Locate the cell with the specified text and output its [x, y] center coordinate. 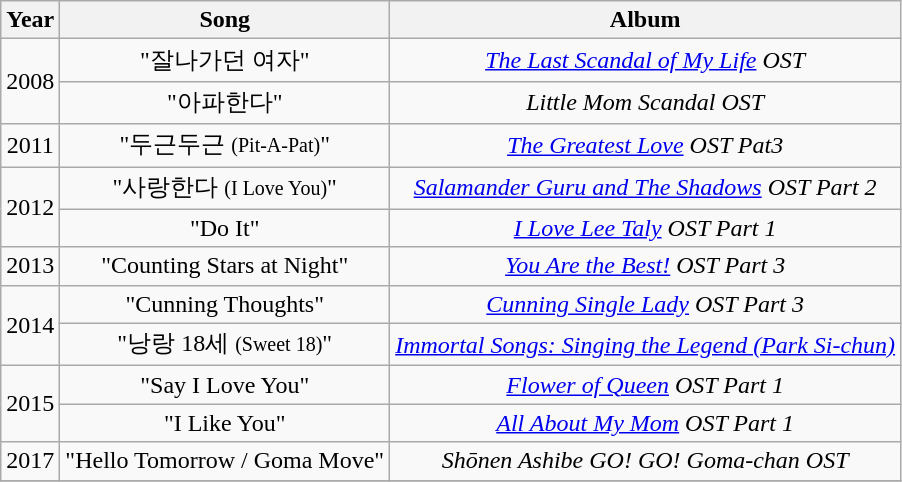
2012 [30, 206]
2014 [30, 326]
"사랑한다 (I Love You)" [225, 188]
Cunning Single Lady OST Part 3 [646, 304]
Salamander Guru and The Shadows OST Part 2 [646, 188]
"Say I Love You" [225, 385]
2011 [30, 146]
Album [646, 20]
"I Like You" [225, 423]
"두근두근 (Pit-A-Pat)" [225, 146]
Immortal Songs: Singing the Legend (Park Si-chun) [646, 344]
The Greatest Love OST Pat3 [646, 146]
2013 [30, 266]
"Cunning Thoughts" [225, 304]
Little Mom Scandal OST [646, 102]
Shōnen Ashibe GO! GO! Goma-chan OST [646, 461]
"Do It" [225, 228]
2015 [30, 404]
The Last Scandal of My Life OST [646, 60]
I Love Lee Taly OST Part 1 [646, 228]
2008 [30, 82]
Song [225, 20]
All About My Mom OST Part 1 [646, 423]
You Are the Best! OST Part 3 [646, 266]
Flower of Queen OST Part 1 [646, 385]
"낭랑 18세 (Sweet 18)" [225, 344]
"잘나가던 여자" [225, 60]
"Counting Stars at Night" [225, 266]
Year [30, 20]
"Hello Tomorrow / Goma Move" [225, 461]
"아파한다" [225, 102]
2017 [30, 461]
